Return the (x, y) coordinate for the center point of the cell that contains the specified text.  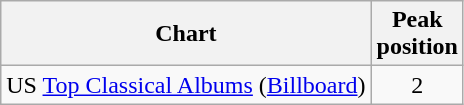
Peakposition (417, 34)
US Top Classical Albums (Billboard) (186, 85)
Chart (186, 34)
2 (417, 85)
